Return (X, Y) of the center of cell containing provided text 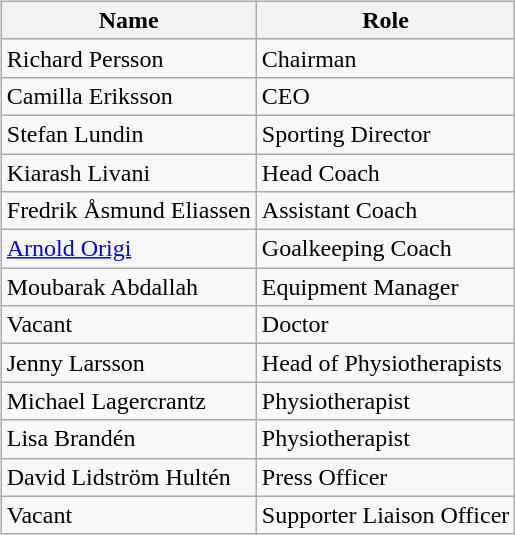
Fredrik Åsmund Eliassen (128, 211)
Name (128, 20)
David Lidström Hultén (128, 477)
Kiarash Livani (128, 173)
Lisa Brandén (128, 439)
Doctor (386, 325)
Stefan Lundin (128, 134)
Press Officer (386, 477)
Camilla Eriksson (128, 96)
Head of Physiotherapists (386, 363)
Role (386, 20)
Head Coach (386, 173)
Chairman (386, 58)
CEO (386, 96)
Sporting Director (386, 134)
Moubarak Abdallah (128, 287)
Jenny Larsson (128, 363)
Richard Persson (128, 58)
Goalkeeping Coach (386, 249)
Equipment Manager (386, 287)
Assistant Coach (386, 211)
Michael Lagercrantz (128, 401)
Supporter Liaison Officer (386, 515)
Arnold Origi (128, 249)
